From the cell containing the given text, extract its center point as [x, y] coordinate. 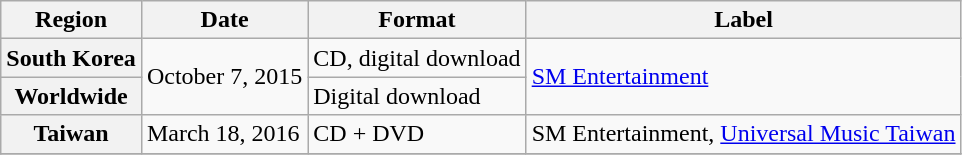
Region [72, 20]
Label [744, 20]
SM Entertainment [744, 77]
Date [224, 20]
SM Entertainment, Universal Music Taiwan [744, 134]
Taiwan [72, 134]
Worldwide [72, 96]
Format [417, 20]
March 18, 2016 [224, 134]
October 7, 2015 [224, 77]
CD, digital download [417, 58]
CD + DVD [417, 134]
Digital download [417, 96]
South Korea [72, 58]
